Search for the cell housing the specified text and yield its [x, y] center coordinate. 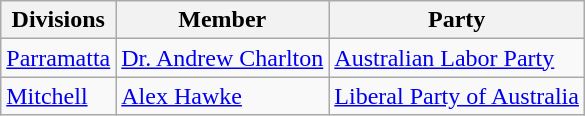
Divisions [58, 20]
Liberal Party of Australia [457, 96]
Australian Labor Party [457, 58]
Parramatta [58, 58]
Dr. Andrew Charlton [222, 58]
Party [457, 20]
Member [222, 20]
Alex Hawke [222, 96]
Mitchell [58, 96]
